Pinpoint the cell where the given text exists, returning its [X, Y] midpoint coordinate. 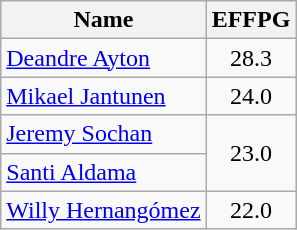
22.0 [251, 210]
28.3 [251, 58]
Mikael Jantunen [104, 96]
EFFPG [251, 20]
Deandre Ayton [104, 58]
Willy Hernangómez [104, 210]
24.0 [251, 96]
23.0 [251, 153]
Santi Aldama [104, 172]
Name [104, 20]
Jeremy Sochan [104, 134]
